Return the (X, Y) coordinate for the center point of the cell that contains the specified text.  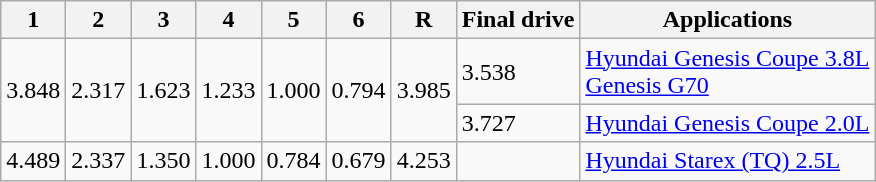
3.985 (424, 90)
1.233 (228, 90)
0.679 (358, 161)
4.253 (424, 161)
3.848 (34, 90)
2.337 (98, 161)
4 (228, 20)
0.794 (358, 90)
0.784 (294, 161)
Hyundai Genesis Coupe 3.8LGenesis G70 (728, 72)
Hyundai Starex (TQ) 2.5L (728, 161)
3 (164, 20)
5 (294, 20)
3.538 (518, 72)
1.623 (164, 90)
R (424, 20)
3.727 (518, 123)
Applications (728, 20)
2 (98, 20)
1.350 (164, 161)
Hyundai Genesis Coupe 2.0L (728, 123)
1 (34, 20)
4.489 (34, 161)
Final drive (518, 20)
2.317 (98, 90)
6 (358, 20)
